From the cell containing the given text, extract its center point as (X, Y) coordinate. 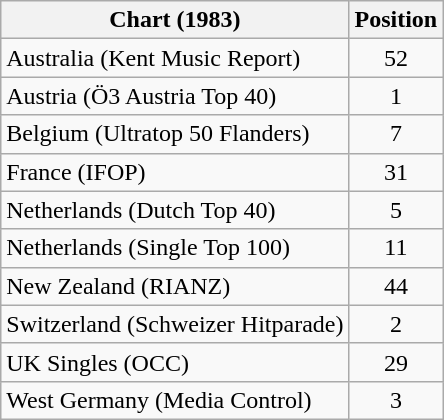
Switzerland (Schweizer Hitparade) (175, 324)
3 (396, 400)
Netherlands (Dutch Top 40) (175, 210)
Austria (Ö3 Austria Top 40) (175, 96)
West Germany (Media Control) (175, 400)
Netherlands (Single Top 100) (175, 248)
52 (396, 58)
1 (396, 96)
Belgium (Ultratop 50 Flanders) (175, 134)
11 (396, 248)
France (IFOP) (175, 172)
44 (396, 286)
5 (396, 210)
UK Singles (OCC) (175, 362)
Australia (Kent Music Report) (175, 58)
Chart (1983) (175, 20)
31 (396, 172)
Position (396, 20)
29 (396, 362)
New Zealand (RIANZ) (175, 286)
7 (396, 134)
2 (396, 324)
